Extract the [X, Y] coordinate from the center of the cell holding the provided text.  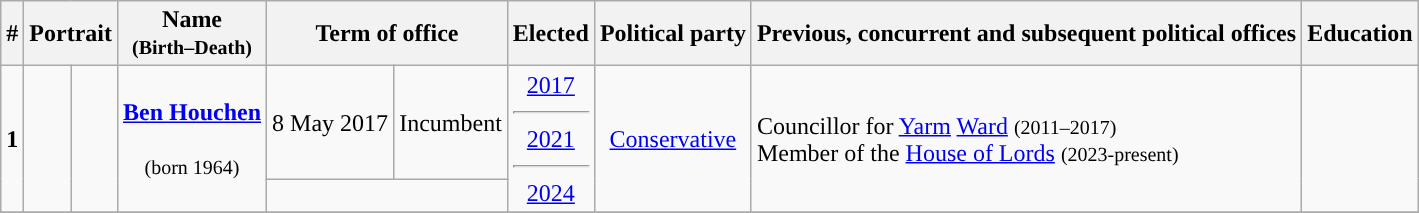
Name(Birth–Death) [192, 34]
Previous, concurrent and subsequent political offices [1026, 34]
Political party [672, 34]
Councillor for Yarm Ward (2011–2017)Member of the House of Lords (2023-present) [1026, 139]
8 May 2017 [330, 122]
Portrait [71, 34]
201720212024 [550, 139]
Incumbent [451, 122]
Ben Houchen(born 1964) [192, 139]
Elected [550, 34]
Education [1360, 34]
1 [12, 139]
# [12, 34]
Conservative [672, 139]
Term of office [388, 34]
